Pinpoint the cell where the given text exists, returning its [x, y] midpoint coordinate. 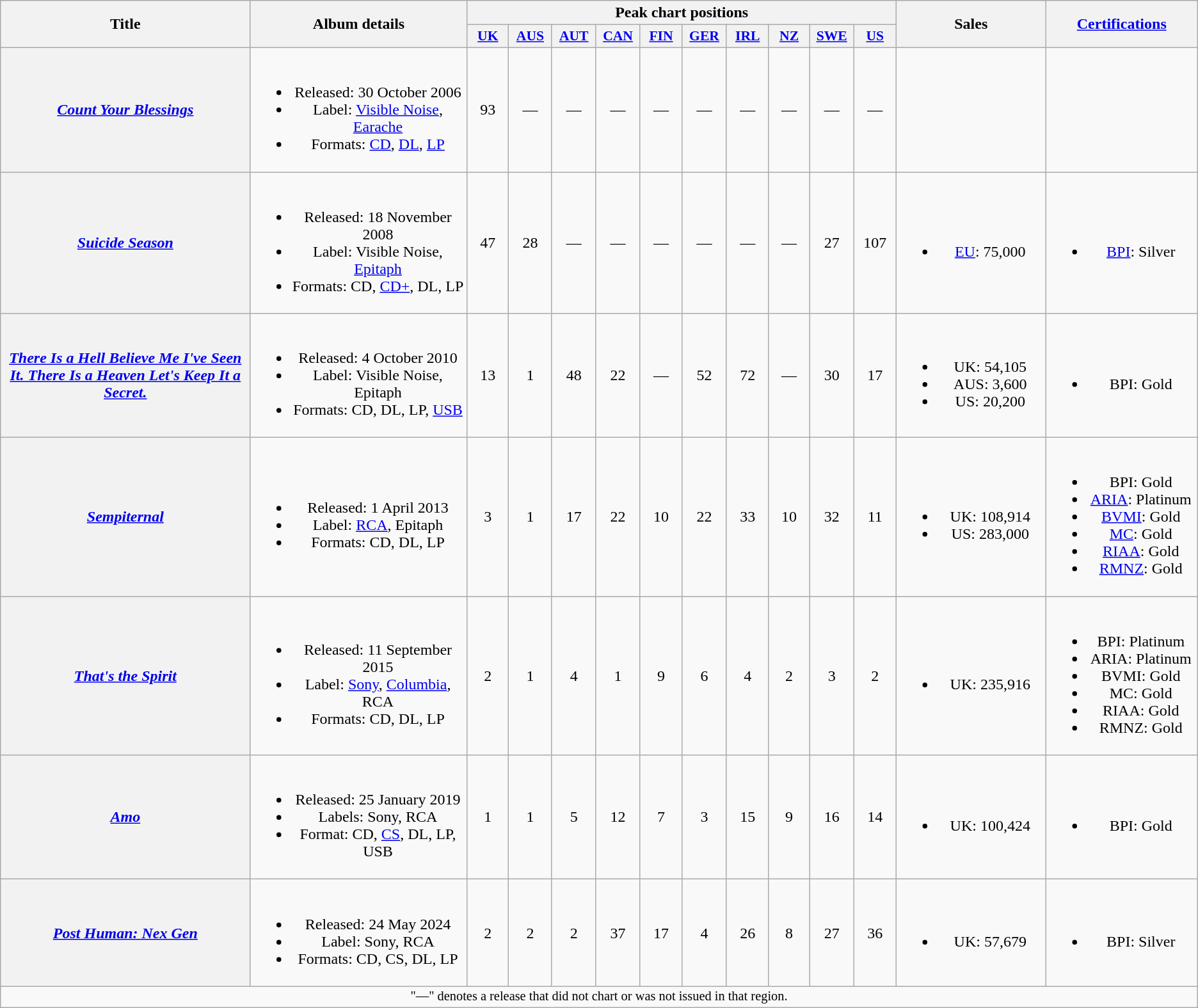
AUT [573, 36]
Sempiternal [125, 517]
There Is a Hell Believe Me I've Seen It. There Is a Heaven Let's Keep It a Secret. [125, 376]
UK [488, 36]
Released: 30 October 2006Label: Visible Noise, EaracheFormats: CD, DL, LP [358, 109]
107 [875, 242]
UK: 57,679 [971, 933]
28 [530, 242]
72 [747, 376]
37 [618, 933]
30 [832, 376]
48 [573, 376]
SWE [832, 36]
8 [789, 933]
26 [747, 933]
11 [875, 517]
36 [875, 933]
Certifications [1121, 24]
FIN [661, 36]
Count Your Blessings [125, 109]
GER [704, 36]
16 [832, 817]
Released: 25 January 2019Labels: Sony, RCAFormat: CD, CS, DL, LP, USB [358, 817]
IRL [747, 36]
6 [704, 676]
Post Human: Nex Gen [125, 933]
15 [747, 817]
Released: 18 November 2008Label: Visible Noise, EpitaphFormats: CD, CD+, DL, LP [358, 242]
"—" denotes a release that did not chart or was not issued in that region. [599, 997]
BPI: GoldARIA: PlatinumBVMI: GoldMC: GoldRIAA: GoldRMNZ: Gold [1121, 517]
UK: 235,916 [971, 676]
UK: 108,914US: 283,000 [971, 517]
Released: 1 April 2013Label: RCA, EpitaphFormats: CD, DL, LP [358, 517]
5 [573, 817]
52 [704, 376]
UK: 100,424 [971, 817]
13 [488, 376]
Amo [125, 817]
CAN [618, 36]
Released: 4 October 2010Label: Visible Noise, EpitaphFormats: CD, DL, LP, USB [358, 376]
Peak chart positions [682, 13]
AUS [530, 36]
7 [661, 817]
Released: 24 May 2024Label: Sony, RCAFormats: CD, CS, DL, LP [358, 933]
BPI: PlatinumARIA: PlatinumBVMI: GoldMC: GoldRIAA: GoldRMNZ: Gold [1121, 676]
That's the Spirit [125, 676]
Album details [358, 24]
12 [618, 817]
47 [488, 242]
33 [747, 517]
32 [832, 517]
NZ [789, 36]
UK: 54,105AUS: 3,600US: 20,200 [971, 376]
Sales [971, 24]
14 [875, 817]
Title [125, 24]
EU: 75,000 [971, 242]
US [875, 36]
93 [488, 109]
Released: 11 September 2015Label: Sony, Columbia, RCAFormats: CD, DL, LP [358, 676]
Suicide Season [125, 242]
